Find where the given text appears and provide that cell's center as [X, Y] coordinate. 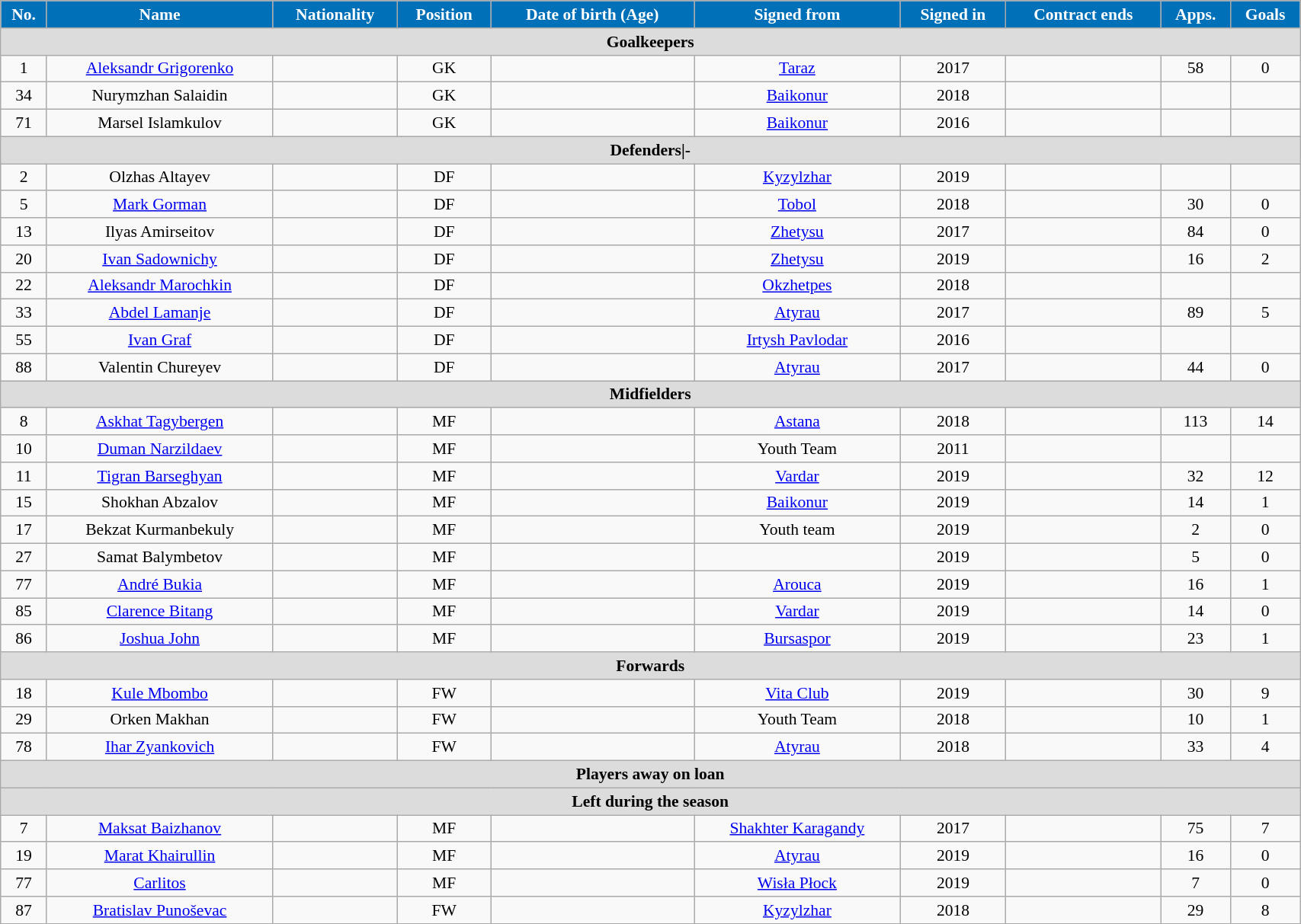
Orken Makhan [159, 720]
Goalkeepers [651, 42]
2011 [953, 449]
Left during the season [651, 801]
Astana [797, 422]
22 [24, 286]
Samat Balymbetov [159, 558]
Irtysh Pavlodar [797, 341]
84 [1196, 232]
Bratislav Punoševac [159, 910]
Contract ends [1084, 14]
Nurymzhan Salaidin [159, 96]
Shokhan Abzalov [159, 503]
Goals [1265, 14]
Players away on loan [651, 775]
Wisła Płock [797, 883]
Marsel Islamkulov [159, 123]
20 [24, 259]
Ihar Zyankovich [159, 747]
4 [1265, 747]
Arouca [797, 584]
Position [444, 14]
86 [24, 639]
55 [24, 341]
15 [24, 503]
89 [1196, 313]
23 [1196, 639]
87 [24, 910]
Duman Narzildaev [159, 449]
Vita Club [797, 693]
58 [1196, 69]
12 [1265, 476]
17 [24, 530]
13 [24, 232]
Okzhetpes [797, 286]
34 [24, 96]
Kule Mbombo [159, 693]
Defenders|- [651, 150]
11 [24, 476]
André Bukia [159, 584]
Aleksandr Grigorenko [159, 69]
Forwards [651, 666]
88 [24, 367]
No. [24, 14]
Aleksandr Marochkin [159, 286]
Clarence Bitang [159, 612]
Askhat Tagybergen [159, 422]
Name [159, 14]
Bekzat Kurmanbekuly [159, 530]
27 [24, 558]
Taraz [797, 69]
Signed in [953, 14]
Bursaspor [797, 639]
Date of birth (Age) [593, 14]
32 [1196, 476]
Abdel Lamanje [159, 313]
Ilyas Amirseitov [159, 232]
Tobol [797, 205]
Olzhas Altayev [159, 177]
18 [24, 693]
Maksat Baizhanov [159, 829]
71 [24, 123]
9 [1265, 693]
Youth team [797, 530]
113 [1196, 422]
Joshua John [159, 639]
Valentin Chureyev [159, 367]
Mark Gorman [159, 205]
Marat Khairullin [159, 856]
75 [1196, 829]
Ivan Graf [159, 341]
Shakhter Karagandy [797, 829]
19 [24, 856]
Apps. [1196, 14]
44 [1196, 367]
78 [24, 747]
Carlitos [159, 883]
Ivan Sadownichy [159, 259]
Nationality [335, 14]
Tigran Barseghyan [159, 476]
Midfielders [651, 395]
85 [24, 612]
Signed from [797, 14]
